Capture the cell that displays the provided text and extract its (x, y) central coordinate. 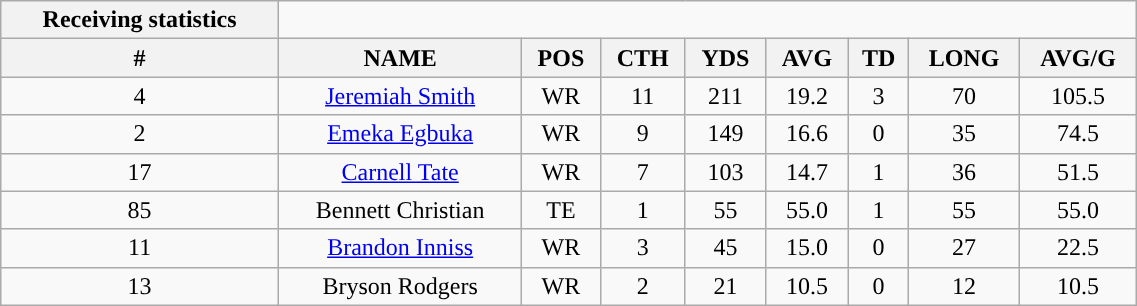
16.6 (806, 134)
Jeremiah Smith (400, 96)
15.0 (806, 248)
NAME (400, 58)
# (140, 58)
Emeka Egbuka (400, 134)
35 (964, 134)
Carnell Tate (400, 172)
14.7 (806, 172)
Receiving statistics (140, 20)
70 (964, 96)
4 (140, 96)
AVG (806, 58)
AVG/G (1078, 58)
22.5 (1078, 248)
45 (725, 248)
74.5 (1078, 134)
Bennett Christian (400, 210)
TE (561, 210)
103 (725, 172)
Bryson Rodgers (400, 286)
27 (964, 248)
21 (725, 286)
CTH (642, 58)
12 (964, 286)
211 (725, 96)
51.5 (1078, 172)
YDS (725, 58)
36 (964, 172)
POS (561, 58)
105.5 (1078, 96)
149 (725, 134)
19.2 (806, 96)
85 (140, 210)
LONG (964, 58)
13 (140, 286)
Brandon Inniss (400, 248)
TD (879, 58)
9 (642, 134)
17 (140, 172)
7 (642, 172)
